Scan for the cell matching the given text and deliver its [X, Y] coordinate at center. 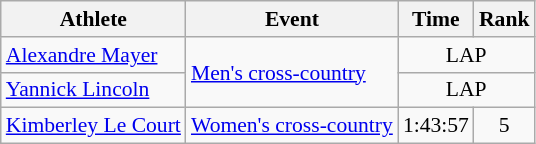
Men's cross-country [292, 72]
5 [504, 126]
Event [292, 19]
Rank [504, 19]
Alexandre Mayer [94, 55]
Women's cross-country [292, 126]
Time [436, 19]
Kimberley Le Court [94, 126]
Athlete [94, 19]
1:43:57 [436, 126]
Yannick Lincoln [94, 90]
